Return (X, Y) of the center of cell containing provided text 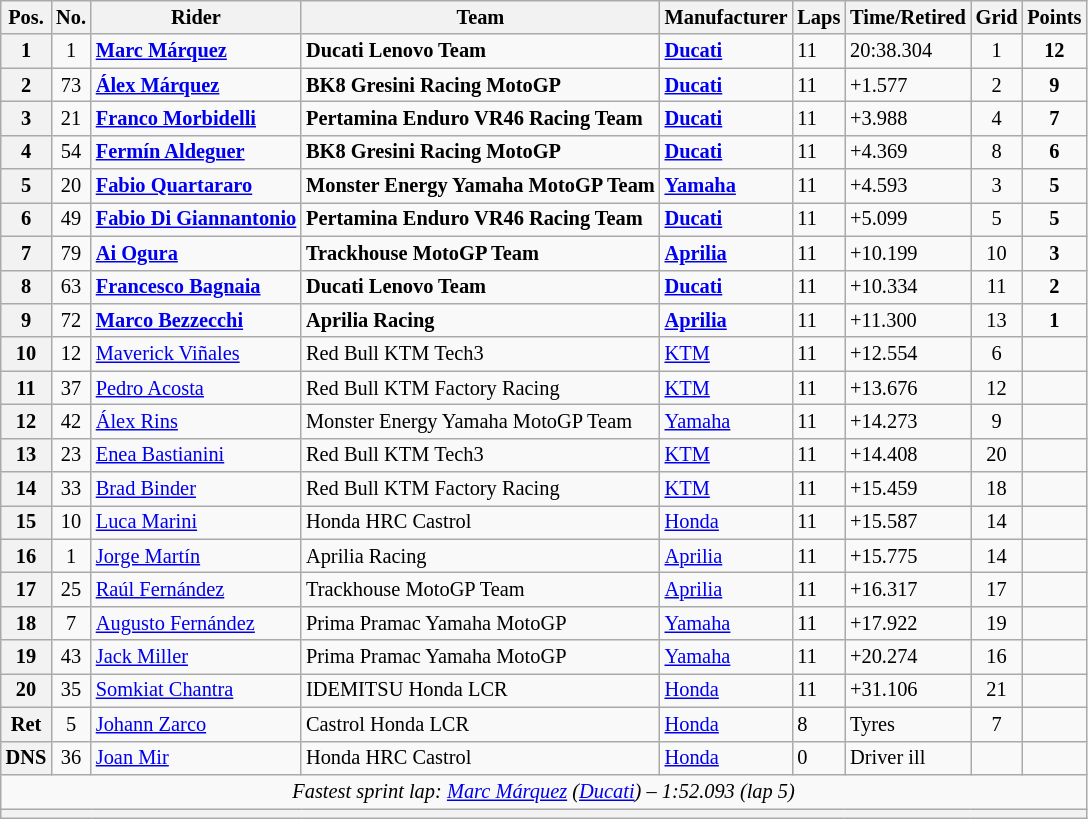
Enea Bastianini (196, 455)
Laps (818, 17)
+31.106 (908, 690)
37 (71, 388)
54 (71, 152)
42 (71, 421)
Álex Rins (196, 421)
+15.459 (908, 489)
+15.775 (908, 556)
Franco Morbidelli (196, 118)
+3.988 (908, 118)
+1.577 (908, 85)
Points (1054, 17)
Pedro Acosta (196, 388)
+4.593 (908, 186)
Johann Zarco (196, 724)
49 (71, 219)
DNS (26, 758)
Marco Bezzecchi (196, 320)
35 (71, 690)
20:38.304 (908, 51)
15 (26, 522)
+17.922 (908, 623)
23 (71, 455)
+11.300 (908, 320)
Ret (26, 724)
Maverick Viñales (196, 354)
+12.554 (908, 354)
36 (71, 758)
Driver ill (908, 758)
Raúl Fernández (196, 589)
Somkiat Chantra (196, 690)
Luca Marini (196, 522)
+14.408 (908, 455)
Álex Márquez (196, 85)
Joan Mir (196, 758)
63 (71, 287)
Castrol Honda LCR (480, 724)
Augusto Fernández (196, 623)
Rider (196, 17)
Pos. (26, 17)
+20.274 (908, 657)
Grid (997, 17)
73 (71, 85)
25 (71, 589)
33 (71, 489)
Fabio Quartararo (196, 186)
Fastest sprint lap: Marc Márquez (Ducati) – 1:52.093 (lap 5) (544, 791)
Tyres (908, 724)
72 (71, 320)
+13.676 (908, 388)
+16.317 (908, 589)
No. (71, 17)
+10.199 (908, 253)
Ai Ogura (196, 253)
IDEMITSU Honda LCR (480, 690)
+14.273 (908, 421)
43 (71, 657)
Marc Márquez (196, 51)
Team (480, 17)
+5.099 (908, 219)
Fabio Di Giannantonio (196, 219)
Brad Binder (196, 489)
79 (71, 253)
Manufacturer (726, 17)
Time/Retired (908, 17)
Francesco Bagnaia (196, 287)
0 (818, 758)
+4.369 (908, 152)
Jack Miller (196, 657)
+15.587 (908, 522)
Jorge Martín (196, 556)
+10.334 (908, 287)
Fermín Aldeguer (196, 152)
